Return [x, y] of the center of cell containing provided text 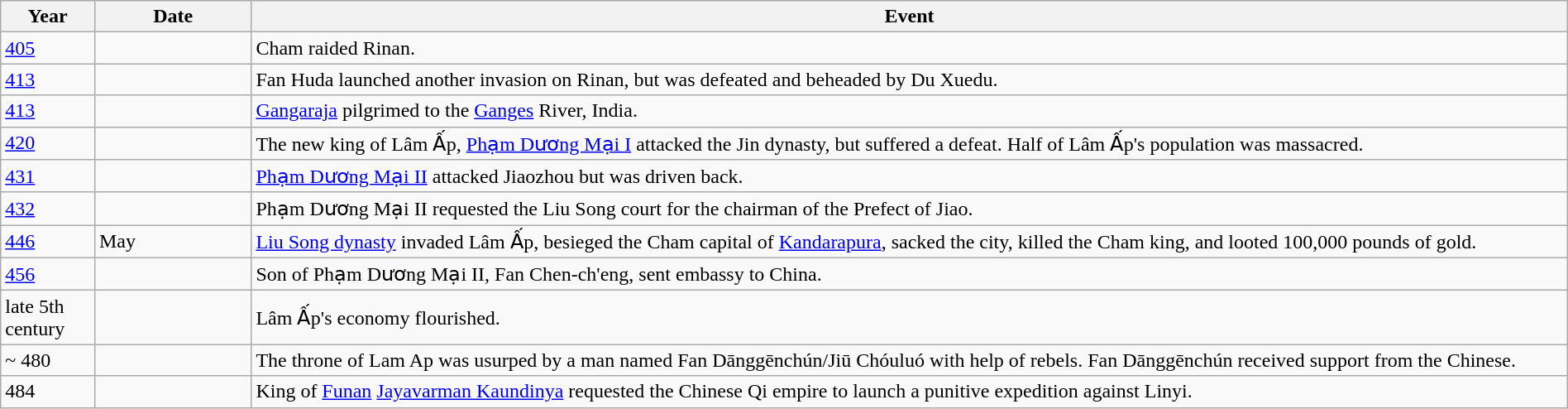
Phạm Dương Mại II attacked Jiaozhou but was driven back. [910, 176]
Cham raided Rinan. [910, 48]
Liu Song dynasty invaded Lâm Ấp, besieged the Cham capital of Kandarapura, sacked the city, killed the Cham king, and looted 100,000 pounds of gold. [910, 242]
Phạm Dương Mại II requested the Liu Song court for the chairman of the Prefect of Jiao. [910, 209]
431 [48, 176]
446 [48, 242]
The new king of Lâm Ấp, Phạm Dương Mại I attacked the Jin dynasty, but suffered a defeat. Half of Lâm Ấp's population was massacred. [910, 143]
Lâm Ấp's economy flourished. [910, 318]
420 [48, 143]
late 5th century [48, 318]
484 [48, 392]
456 [48, 274]
Son of Phạm Dương Mại II, Fan Chen-ch'eng, sent embassy to China. [910, 274]
~ 480 [48, 360]
Gangaraja pilgrimed to the Ganges River, India. [910, 111]
405 [48, 48]
The throne of Lam Ap was usurped by a man named Fan Dānggēnchún/Jiū Chóuluó with help of rebels. Fan Dānggēnchún received support from the Chinese. [910, 360]
Date [172, 17]
Event [910, 17]
May [172, 242]
King of Funan Jayavarman Kaundinya requested the Chinese Qi empire to launch a punitive expedition against Linyi. [910, 392]
432 [48, 209]
Year [48, 17]
Fan Huda launched another invasion on Rinan, but was defeated and beheaded by Du Xuedu. [910, 79]
